Search for the cell housing the specified text and yield its [X, Y] center coordinate. 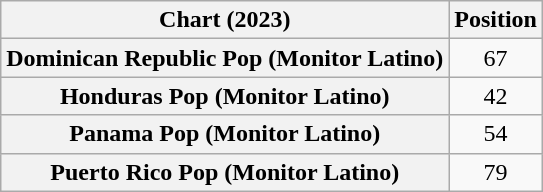
Honduras Pop (Monitor Latino) [225, 96]
Puerto Rico Pop (Monitor Latino) [225, 172]
42 [496, 96]
Dominican Republic Pop (Monitor Latino) [225, 58]
54 [496, 134]
Panama Pop (Monitor Latino) [225, 134]
Position [496, 20]
Chart (2023) [225, 20]
67 [496, 58]
79 [496, 172]
